Locate the cell with the specified text and output its (x, y) center coordinate. 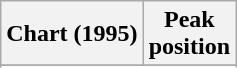
Peakposition (189, 34)
Chart (1995) (72, 34)
